Detect which cell encompasses the target text, then output its (x, y) center coordinate. 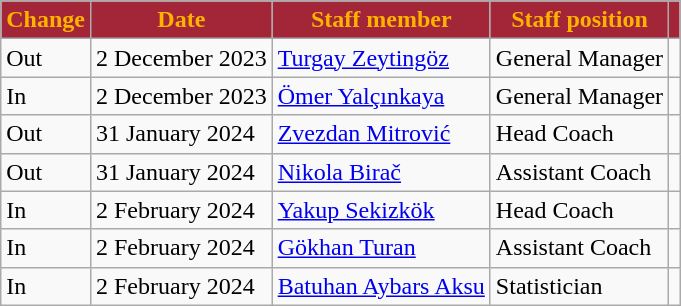
Staff position (579, 20)
Yakup Sekizkök (381, 210)
Staff member (381, 20)
Nikola Birač (381, 172)
Zvezdan Mitrović (381, 134)
Gökhan Turan (381, 248)
Batuhan Aybars Aksu (381, 286)
Change (46, 20)
Statistician (579, 286)
Ömer Yalçınkaya (381, 96)
Turgay Zeytingöz (381, 58)
Date (181, 20)
